Extract the [X, Y] coordinate from the center of the cell holding the provided text.  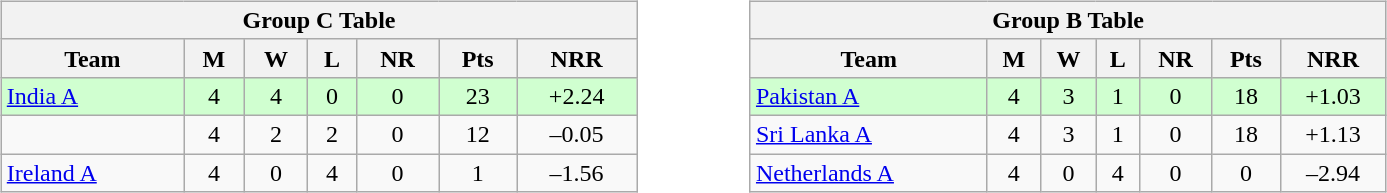
+1.13 [1333, 134]
+2.24 [576, 96]
Group C Table [318, 20]
12 [478, 134]
–1.56 [576, 173]
Pakistan A [868, 96]
+1.03 [1333, 96]
–2.94 [1333, 173]
India A [92, 96]
Group B Table [1068, 20]
Sri Lanka A [868, 134]
Ireland A [92, 173]
–0.05 [576, 134]
23 [478, 96]
Netherlands A [868, 173]
